Capture the cell that displays the provided text and extract its [X, Y] central coordinate. 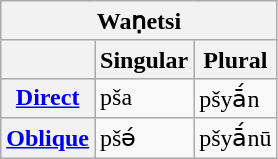
Waṇetsi [139, 21]
pšyā́n [236, 98]
pša [144, 98]
Direct [48, 98]
Oblique [48, 138]
pšyā́nū [236, 138]
pšə́ [144, 138]
Singular [144, 59]
Plural [236, 59]
